Locate the cell with the specified text and output its [X, Y] center coordinate. 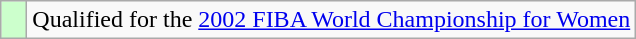
Qualified for the 2002 FIBA World Championship for Women [332, 20]
